Extract the [X, Y] coordinate from the center of the cell holding the provided text.  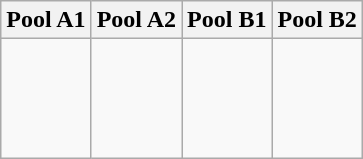
Pool B2 [317, 20]
Pool A1 [46, 20]
Pool A2 [136, 20]
Pool B1 [227, 20]
